Find where the given text appears and provide that cell's center as [X, Y] coordinate. 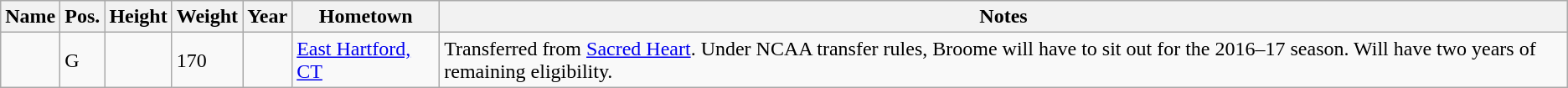
Year [268, 17]
Notes [1003, 17]
G [82, 60]
East Hartford, CT [366, 60]
Hometown [366, 17]
170 [207, 60]
Weight [207, 17]
Name [30, 17]
Pos. [82, 17]
Height [138, 17]
